Search for the cell housing the specified text and yield its (x, y) center coordinate. 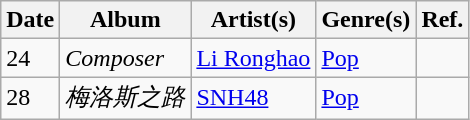
Li Ronghao (254, 58)
SNH48 (254, 98)
Ref. (442, 20)
Date (30, 20)
Artist(s) (254, 20)
Composer (126, 58)
Album (126, 20)
28 (30, 98)
Genre(s) (366, 20)
24 (30, 58)
梅洛斯之路 (126, 98)
